Pinpoint the cell where the given text exists, returning its (X, Y) midpoint coordinate. 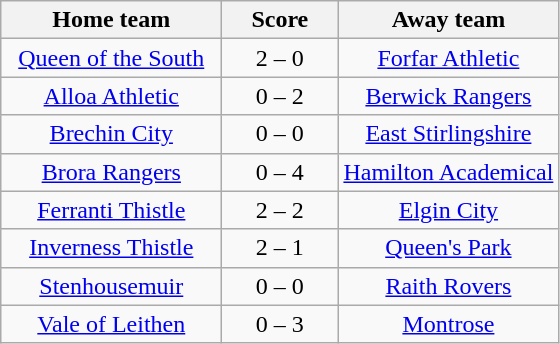
Inverness Thistle (112, 248)
0 – 3 (280, 324)
Away team (448, 20)
2 – 1 (280, 248)
2 – 0 (280, 58)
East Stirlingshire (448, 134)
Home team (112, 20)
Brora Rangers (112, 172)
Score (280, 20)
Forfar Athletic (448, 58)
2 – 2 (280, 210)
Brechin City (112, 134)
Elgin City (448, 210)
Queen of the South (112, 58)
0 – 4 (280, 172)
0 – 2 (280, 96)
Queen's Park (448, 248)
Alloa Athletic (112, 96)
Hamilton Academical (448, 172)
Ferranti Thistle (112, 210)
Raith Rovers (448, 286)
Montrose (448, 324)
Berwick Rangers (448, 96)
Vale of Leithen (112, 324)
Stenhousemuir (112, 286)
